Capture the cell that displays the provided text and extract its (X, Y) central coordinate. 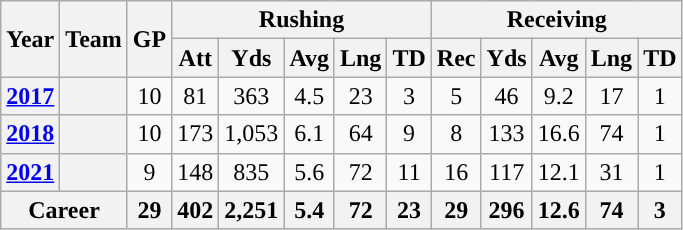
81 (196, 96)
5.4 (310, 210)
2018 (30, 134)
2017 (30, 96)
148 (196, 172)
31 (611, 172)
173 (196, 134)
Team (94, 39)
16.6 (558, 134)
4.5 (310, 96)
46 (506, 96)
Receiving (556, 20)
17 (611, 96)
64 (360, 134)
GP (149, 39)
12.6 (558, 210)
117 (506, 172)
363 (252, 96)
296 (506, 210)
Rec (456, 58)
133 (506, 134)
Year (30, 39)
8 (456, 134)
11 (409, 172)
5 (456, 96)
2,251 (252, 210)
1,053 (252, 134)
Career (64, 210)
5.6 (310, 172)
16 (456, 172)
2021 (30, 172)
835 (252, 172)
9.2 (558, 96)
Rushing (302, 20)
12.1 (558, 172)
Att (196, 58)
6.1 (310, 134)
402 (196, 210)
